Scan for the cell matching the given text and deliver its [X, Y] coordinate at center. 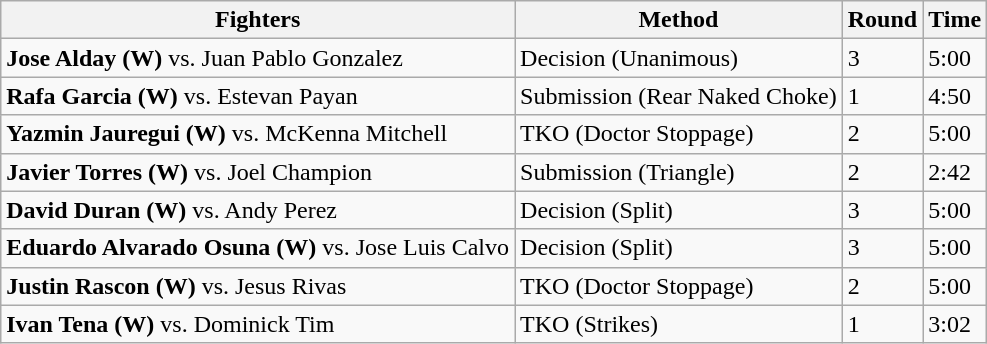
David Duran (W) vs. Andy Perez [258, 210]
Yazmin Jauregui (W) vs. McKenna Mitchell [258, 134]
Submission (Rear Naked Choke) [679, 96]
TKO (Strikes) [679, 324]
Round [882, 20]
3:02 [955, 324]
2:42 [955, 172]
Javier Torres (W) vs. Joel Champion [258, 172]
4:50 [955, 96]
Jose Alday (W) vs. Juan Pablo Gonzalez [258, 58]
Submission (Triangle) [679, 172]
Eduardo Alvarado Osuna (W) vs. Jose Luis Calvo [258, 248]
Justin Rascon (W) vs. Jesus Rivas [258, 286]
Time [955, 20]
Rafa Garcia (W) vs. Estevan Payan [258, 96]
Decision (Unanimous) [679, 58]
Method [679, 20]
Fighters [258, 20]
Ivan Tena (W) vs. Dominick Tim [258, 324]
